Find where the given text appears and provide that cell's center as (x, y) coordinate. 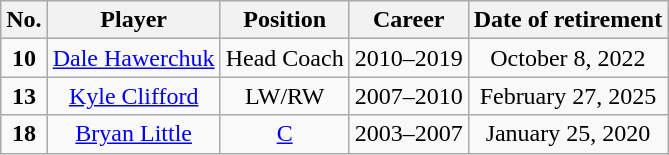
January 25, 2020 (568, 134)
Head Coach (284, 58)
2003–2007 (408, 134)
Bryan Little (134, 134)
Kyle Clifford (134, 96)
Position (284, 20)
Dale Hawerchuk (134, 58)
13 (24, 96)
2007–2010 (408, 96)
2010–2019 (408, 58)
No. (24, 20)
LW/RW (284, 96)
Player (134, 20)
October 8, 2022 (568, 58)
Career (408, 20)
18 (24, 134)
Date of retirement (568, 20)
February 27, 2025 (568, 96)
10 (24, 58)
C (284, 134)
